Pinpoint the cell where the given text exists, returning its [X, Y] midpoint coordinate. 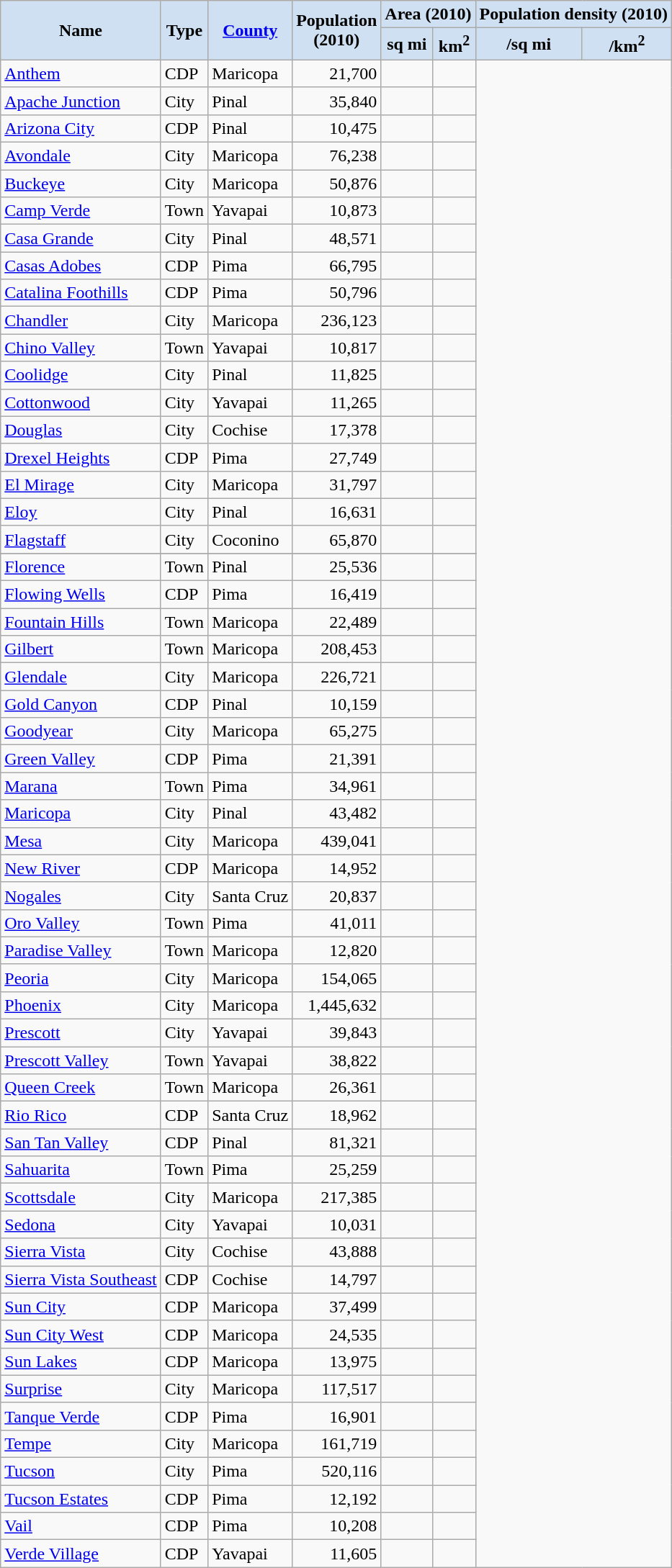
16,901 [337, 1416]
65,870 [337, 539]
Sierra Vista Southeast [81, 1279]
39,843 [337, 1033]
26,361 [337, 1088]
Green Valley [81, 759]
21,700 [337, 73]
25,259 [337, 1170]
Avondale [81, 156]
43,482 [337, 814]
16,419 [337, 595]
Peoria [81, 978]
/km2 [627, 45]
24,535 [337, 1334]
Sun City West [81, 1334]
208,453 [337, 649]
11,265 [337, 402]
Sun Lakes [81, 1361]
10,208 [337, 1526]
38,822 [337, 1060]
11,825 [337, 375]
10,159 [337, 704]
10,031 [337, 1225]
Surprise [81, 1389]
31,797 [337, 485]
Prescott [81, 1033]
Scottsdale [81, 1197]
Sun City [81, 1307]
Goodyear [81, 731]
Rio Rico [81, 1115]
76,238 [337, 156]
66,795 [337, 266]
154,065 [337, 978]
14,952 [337, 868]
Tucson [81, 1472]
Marana [81, 786]
Casas Adobes [81, 266]
Vail [81, 1526]
Sahuarita [81, 1170]
13,975 [337, 1361]
Casa Grande [81, 238]
Type [184, 30]
Arizona City [81, 128]
50,796 [337, 293]
37,499 [337, 1307]
Buckeye [81, 184]
161,719 [337, 1443]
21,391 [337, 759]
Gold Canyon [81, 704]
Camp Verde [81, 211]
12,192 [337, 1499]
Catalina Foothills [81, 293]
Sedona [81, 1225]
Name [81, 30]
41,011 [337, 923]
Flagstaff [81, 539]
10,873 [337, 211]
11,605 [337, 1554]
Chandler [81, 320]
Drexel Heights [81, 457]
1,445,632 [337, 1005]
Glendale [81, 677]
520,116 [337, 1472]
New River [81, 868]
Gilbert [81, 649]
Queen Creek [81, 1088]
25,536 [337, 567]
Tempe [81, 1443]
10,475 [337, 128]
Phoenix [81, 1005]
km2 [454, 45]
10,817 [337, 348]
Nogales [81, 896]
Paradise Valley [81, 950]
Oro Valley [81, 923]
Tucson Estates [81, 1499]
48,571 [337, 238]
County [251, 30]
Florence [81, 567]
18,962 [337, 1115]
Population(2010) [337, 30]
439,041 [337, 841]
Douglas [81, 430]
117,517 [337, 1389]
20,837 [337, 896]
81,321 [337, 1143]
/sq mi [529, 45]
50,876 [337, 184]
Prescott Valley [81, 1060]
35,840 [337, 101]
27,749 [337, 457]
Anthem [81, 73]
Area (2010) [428, 14]
217,385 [337, 1197]
Sierra Vista [81, 1252]
Tanque Verde [81, 1416]
sq mi [407, 45]
226,721 [337, 677]
Mesa [81, 841]
22,489 [337, 622]
El Mirage [81, 485]
Cottonwood [81, 402]
12,820 [337, 950]
16,631 [337, 512]
Coconino [251, 539]
San Tan Valley [81, 1143]
Population density (2010) [573, 14]
Flowing Wells [81, 595]
Apache Junction [81, 101]
Fountain Hills [81, 622]
236,123 [337, 320]
17,378 [337, 430]
Chino Valley [81, 348]
65,275 [337, 731]
43,888 [337, 1252]
Verde Village [81, 1554]
Eloy [81, 512]
14,797 [337, 1279]
34,961 [337, 786]
Coolidge [81, 375]
